Find where the given text appears and provide that cell's center as (X, Y) coordinate. 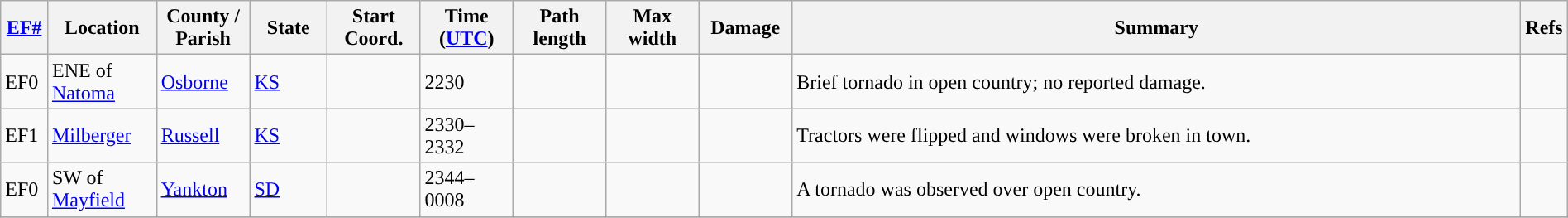
Milberger (102, 136)
Refs (1545, 28)
State (289, 28)
Location (102, 28)
Damage (746, 28)
Start Coord. (374, 28)
EF1 (25, 136)
Path length (559, 28)
Summary (1156, 28)
County / Parish (203, 28)
EF# (25, 28)
ENE of Natoma (102, 81)
Max width (653, 28)
Russell (203, 136)
Osborne (203, 81)
A tornado was observed over open country. (1156, 189)
Tractors were flipped and windows were broken in town. (1156, 136)
Yankton (203, 189)
2230 (466, 81)
SW of Mayfield (102, 189)
2330–2332 (466, 136)
Brief tornado in open country; no reported damage. (1156, 81)
Time (UTC) (466, 28)
SD (289, 189)
2344–0008 (466, 189)
